Provide the [x, y] coordinate of the cell's center where the given text is located.  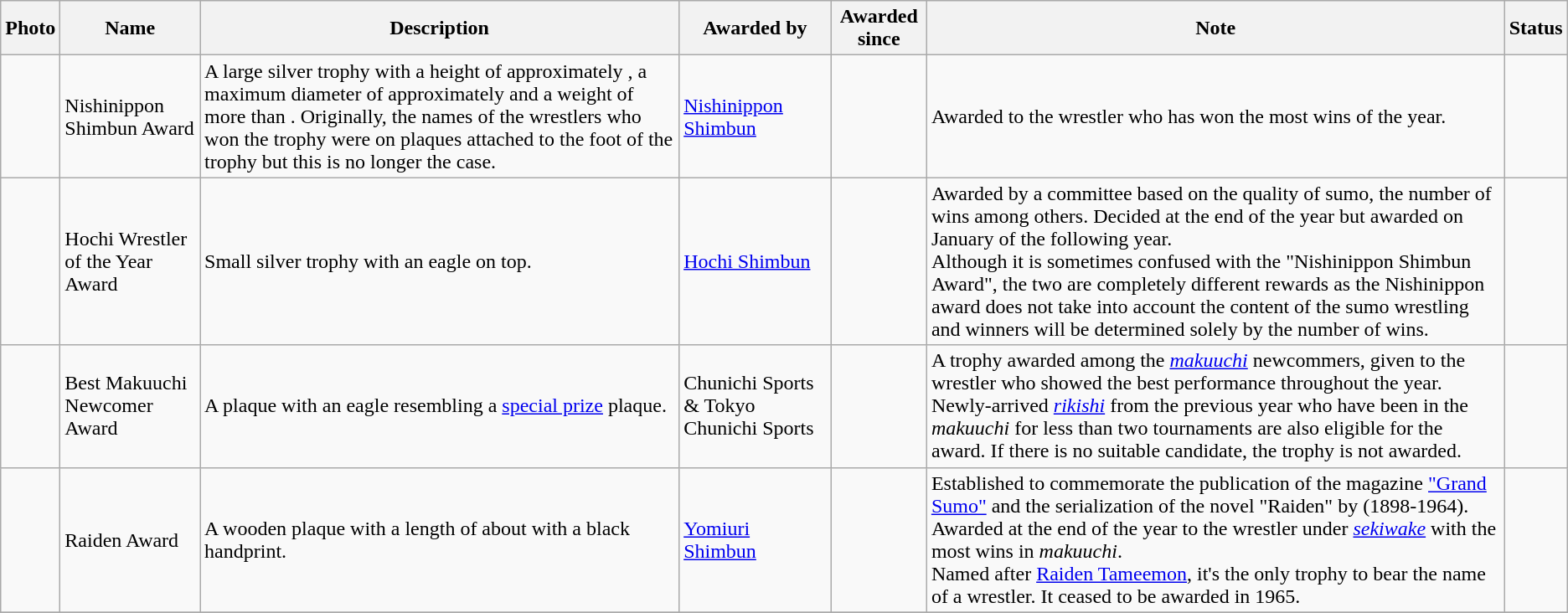
Awarded since [879, 28]
Best Makuuchi Newcomer Award [131, 406]
Awarded to the wrestler who has won the most wins of the year. [1215, 116]
Nishinippon Shimbun Award [131, 116]
A plaque with an eagle resembling a special prize plaque. [440, 406]
Small silver trophy with an eagle on top. [440, 261]
Description [440, 28]
Photo [30, 28]
Chunichi Sports & Tokyo Chunichi Sports [756, 406]
Name [131, 28]
Status [1536, 28]
Hochi Shimbun [756, 261]
Raiden Award [131, 539]
A wooden plaque with a length of about with a black handprint. [440, 539]
Note [1215, 28]
Nishinippon Shimbun [756, 116]
Yomiuri Shimbun [756, 539]
Hochi Wrestler of the Year Award [131, 261]
Awarded by [756, 28]
